Return (X, Y) of the center of cell containing provided text 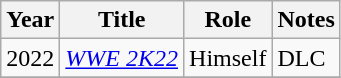
Year (30, 20)
Title (122, 20)
Himself (228, 58)
DLC (306, 58)
Role (228, 20)
2022 (30, 58)
Notes (306, 20)
WWE 2K22 (122, 58)
